Provide the (X, Y) coordinate of the cell's center where the given text is located.  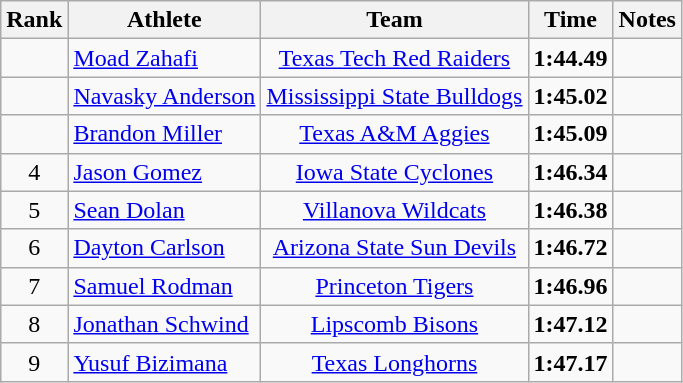
Dayton Carlson (164, 248)
Yusuf Bizimana (164, 362)
4 (34, 172)
9 (34, 362)
1:44.49 (570, 58)
Jason Gomez (164, 172)
Princeton Tigers (394, 286)
Athlete (164, 20)
7 (34, 286)
6 (34, 248)
1:46.72 (570, 248)
1:45.02 (570, 96)
Samuel Rodman (164, 286)
Texas Tech Red Raiders (394, 58)
Lipscomb Bisons (394, 324)
Time (570, 20)
Villanova Wildcats (394, 210)
Mississippi State Bulldogs (394, 96)
Jonathan Schwind (164, 324)
Texas A&M Aggies (394, 134)
1:45.09 (570, 134)
Rank (34, 20)
1:47.17 (570, 362)
1:46.96 (570, 286)
Texas Longhorns (394, 362)
1:46.34 (570, 172)
Notes (647, 20)
Arizona State Sun Devils (394, 248)
Sean Dolan (164, 210)
8 (34, 324)
Brandon Miller (164, 134)
Navasky Anderson (164, 96)
1:47.12 (570, 324)
Moad Zahafi (164, 58)
1:46.38 (570, 210)
Iowa State Cyclones (394, 172)
5 (34, 210)
Team (394, 20)
